Extract the [x, y] coordinate from the center of the cell holding the provided text.  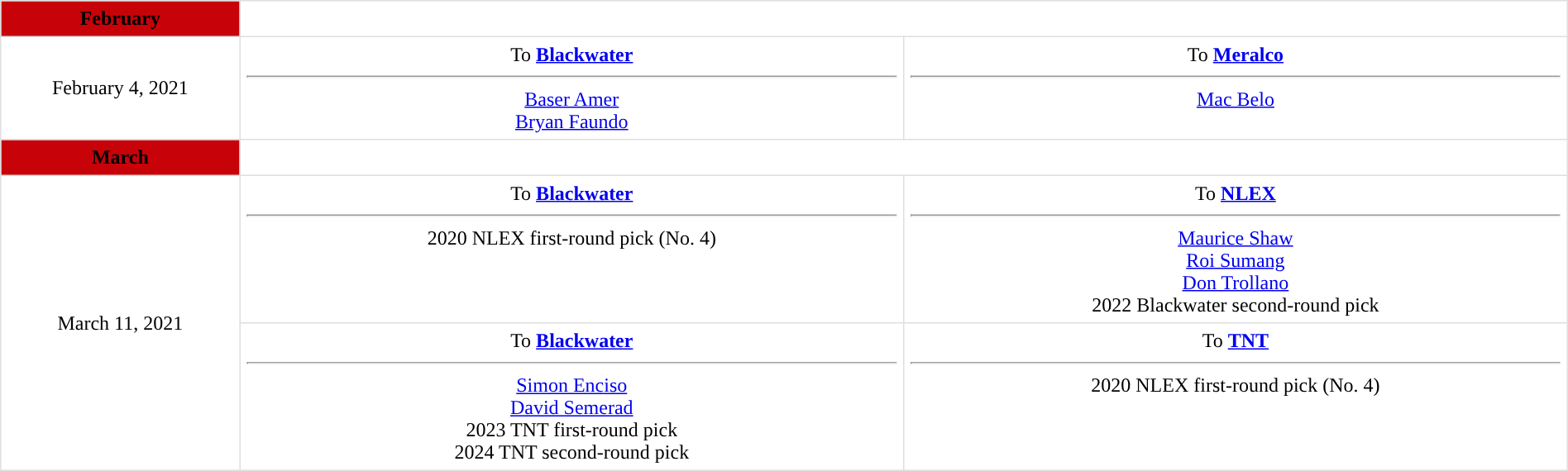
February 4, 2021 [121, 88]
To MeralcoMac Belo [1236, 88]
To TNT2020 NLEX first-round pick (No. 4) [1236, 397]
To NLEXMaurice ShawRoi SumangDon Trollano2022 Blackwater second-round pick [1236, 249]
March 11, 2021 [121, 322]
To Blackwater2020 NLEX first-round pick (No. 4) [572, 249]
To BlackwaterSimon EncisoDavid Semerad2023 TNT first-round pick2024 TNT second-round pick [572, 397]
March [121, 158]
To BlackwaterBaser AmerBryan Faundo [572, 88]
February [121, 19]
